Detect which cell encompasses the target text, then output its [X, Y] center coordinate. 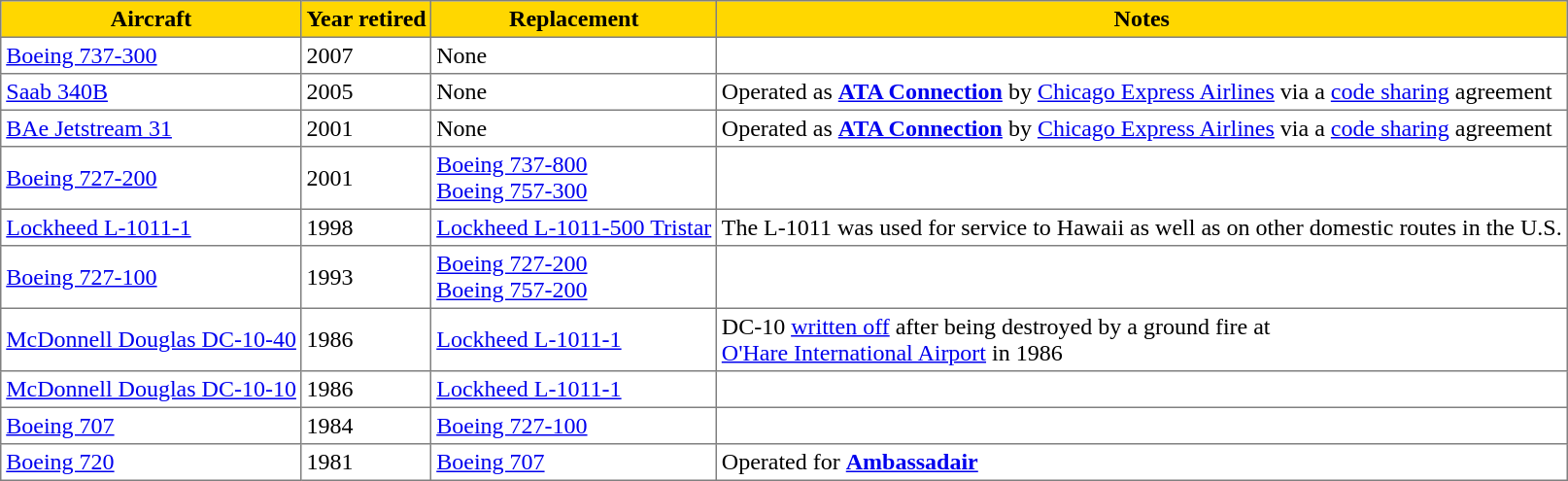
Aircraft [152, 19]
Operated for Ambassadair [1142, 463]
Replacement [574, 19]
Boeing 737-300 [152, 55]
Boeing 727-200 [152, 178]
Boeing 720 [152, 463]
DC-10 written off after being destroyed by a ground fire atO'Hare International Airport in 1986 [1142, 339]
Lockheed L-1011-500 Tristar [574, 227]
1984 [366, 426]
Year retired [366, 19]
Boeing 727-200Boeing 757-200 [574, 277]
Saab 340B [152, 92]
BAe Jetstream 31 [152, 128]
McDonnell Douglas DC-10-10 [152, 390]
Notes [1142, 19]
The L-1011 was used for service to Hawaii as well as on other domestic routes in the U.S. [1142, 227]
Boeing 737-800Boeing 757-300 [574, 178]
1993 [366, 277]
2005 [366, 92]
1981 [366, 463]
1998 [366, 227]
2007 [366, 55]
McDonnell Douglas DC-10-40 [152, 339]
